From the cell containing the given text, extract its center point as [x, y] coordinate. 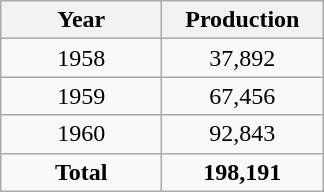
Total [82, 172]
Year [82, 20]
1959 [82, 96]
92,843 [242, 134]
Production [242, 20]
198,191 [242, 172]
67,456 [242, 96]
1958 [82, 58]
1960 [82, 134]
37,892 [242, 58]
